For the text-containing cell, return its midpoint in (x, y) coordinate format. 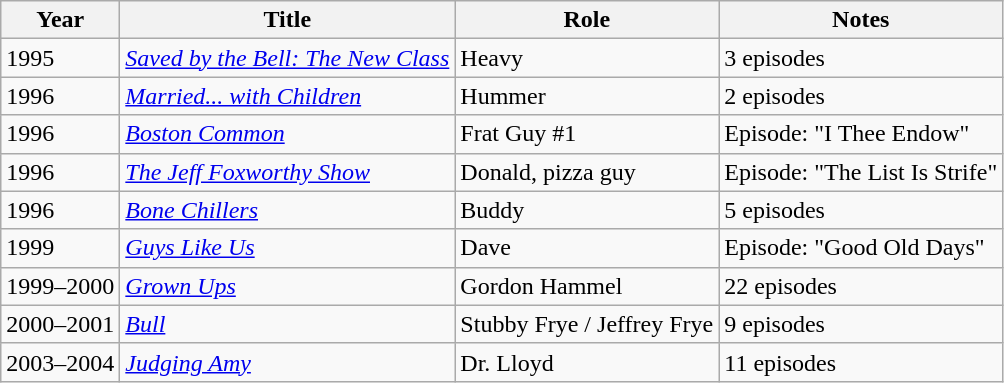
Grown Ups (288, 286)
3 episodes (861, 58)
11 episodes (861, 362)
Guys Like Us (288, 248)
1999 (60, 248)
Donald, pizza guy (587, 172)
Married... with Children (288, 96)
2 episodes (861, 96)
22 episodes (861, 286)
The Jeff Foxworthy Show (288, 172)
2000–2001 (60, 324)
Judging Amy (288, 362)
9 episodes (861, 324)
Boston Common (288, 134)
5 episodes (861, 210)
Bone Chillers (288, 210)
Heavy (587, 58)
Year (60, 20)
1995 (60, 58)
Hummer (587, 96)
Role (587, 20)
Frat Guy #1 (587, 134)
2003–2004 (60, 362)
Gordon Hammel (587, 286)
1999–2000 (60, 286)
Saved by the Bell: The New Class (288, 58)
Episode: "The List Is Strife" (861, 172)
Episode: "Good Old Days" (861, 248)
Title (288, 20)
Episode: "I Thee Endow" (861, 134)
Dave (587, 248)
Buddy (587, 210)
Notes (861, 20)
Dr. Lloyd (587, 362)
Bull (288, 324)
Stubby Frye / Jeffrey Frye (587, 324)
